Locate the cell with the specified text and output its (x, y) center coordinate. 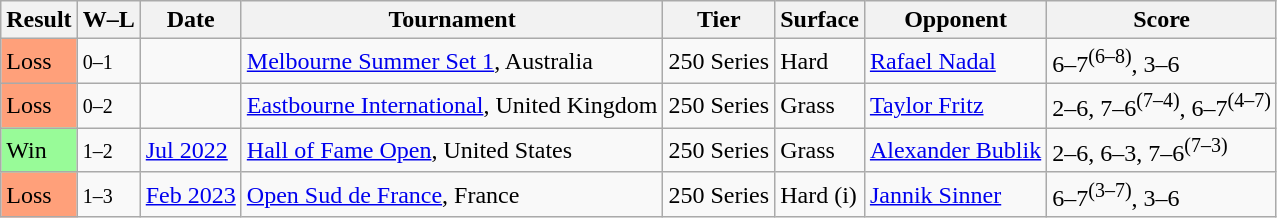
Tier (719, 20)
Result (39, 20)
Alexander Bublik (955, 150)
Taylor Fritz (955, 106)
Melbourne Summer Set 1, Australia (452, 62)
2–6, 7–6(7–4), 6–7(4–7) (1162, 106)
Win (39, 150)
Open Sud de France, France (452, 194)
1–3 (108, 194)
0–2 (108, 106)
Date (190, 20)
Hard (i) (820, 194)
1–2 (108, 150)
Eastbourne International, United Kingdom (452, 106)
Hard (820, 62)
Surface (820, 20)
Tournament (452, 20)
6–7(3–7), 3–6 (1162, 194)
0–1 (108, 62)
Score (1162, 20)
Feb 2023 (190, 194)
Rafael Nadal (955, 62)
W–L (108, 20)
Jul 2022 (190, 150)
2–6, 6–3, 7–6(7–3) (1162, 150)
Opponent (955, 20)
6–7(6–8), 3–6 (1162, 62)
Hall of Fame Open, United States (452, 150)
Jannik Sinner (955, 194)
